Detect which cell encompasses the target text, then output its [x, y] center coordinate. 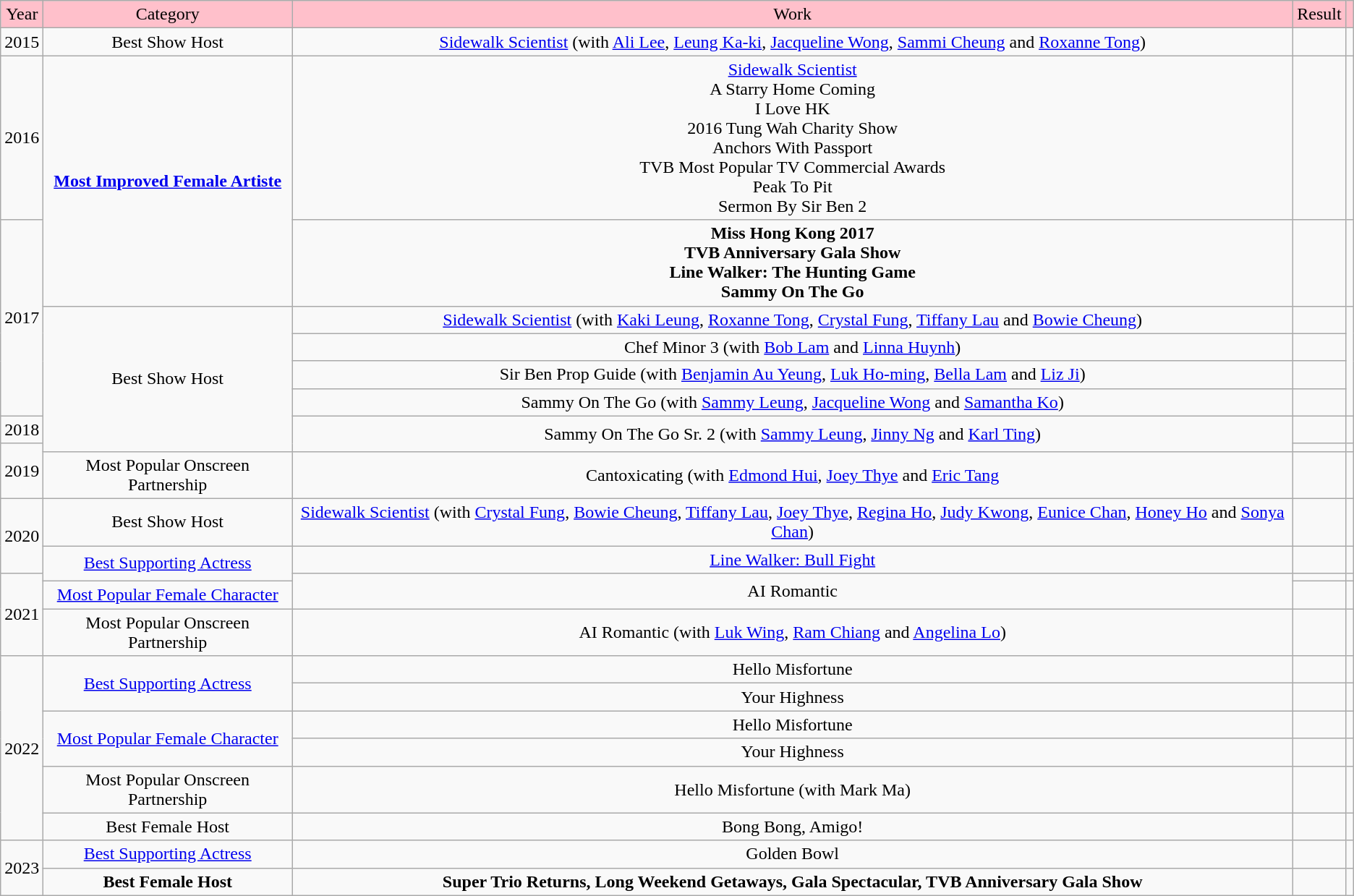
2017 [22, 318]
Year [22, 14]
Hello Misfortune (with Mark Ma) [793, 790]
Work [793, 14]
Bong Bong, Amigo! [793, 827]
AI Romantic [793, 592]
Sir Ben Prop Guide (with Benjamin Au Yeung, Luk Ho-ming, Bella Lam and Liz Ji) [793, 375]
Sidewalk Scientist (with Crystal Fung, Bowie Cheung, Tiffany Lau, Joey Thye, Regina Ho, Judy Kwong, Eunice Chan, Honey Ho and Sonya Chan) [793, 522]
Most Improved Female Artiste [168, 181]
2020 [22, 535]
2023 [22, 868]
2015 [22, 42]
Sidewalk Scientist (with Kaki Leung, Roxanne Tong, Crystal Fung, Tiffany Lau and Bowie Cheung) [793, 320]
Result [1319, 14]
Category [168, 14]
Line Walker: Bull Fight [793, 559]
2022 [22, 748]
2018 [22, 430]
2021 [22, 615]
Miss Hong Kong 2017 TVB Anniversary Gala Show Line Walker: The Hunting Game Sammy On The Go [793, 263]
Sammy On The Go Sr. 2 (with Sammy Leung, Jinny Ng and Karl Ting) [793, 434]
2019 [22, 471]
Golden Bowl [793, 854]
2016 [22, 137]
Sammy On The Go (with Sammy Leung, Jacqueline Wong and Samantha Ko) [793, 402]
Chef Minor 3 (with Bob Lam and Linna Huynh) [793, 347]
AI Romantic (with Luk Wing, Ram Chiang and Angelina Lo) [793, 632]
Super Trio Returns, Long Weekend Getaways, Gala Spectacular, TVB Anniversary Gala Show [793, 882]
Cantoxicating (with Edmond Hui, Joey Thye and Eric Tang [793, 474]
Sidewalk Scientist (with Ali Lee, Leung Ka-ki, Jacqueline Wong, Sammi Cheung and Roxanne Tong) [793, 42]
